Determine the (x, y) coordinate at the center of the cell enclosing the given text.  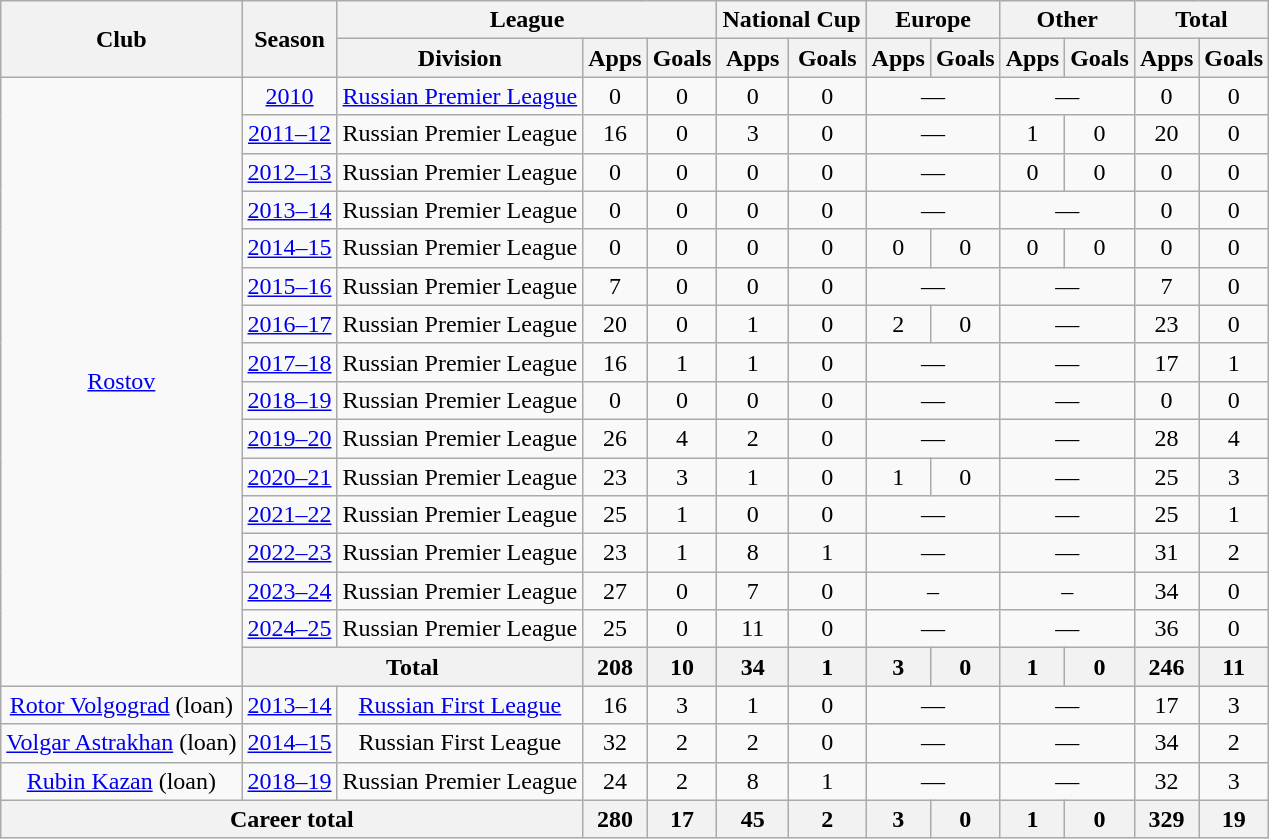
36 (1166, 629)
2010 (290, 96)
Division (460, 58)
280 (615, 819)
24 (615, 781)
National Cup (792, 20)
27 (615, 591)
Career total (292, 819)
2021–22 (290, 515)
2011–12 (290, 134)
Club (122, 39)
Rubin Kazan (loan) (122, 781)
Rostov (122, 382)
28 (1166, 438)
31 (1166, 553)
2019–20 (290, 438)
246 (1166, 667)
2016–17 (290, 324)
2012–13 (290, 172)
Volgar Astrakhan (loan) (122, 743)
208 (615, 667)
2023–24 (290, 591)
2017–18 (290, 362)
10 (682, 667)
2024–25 (290, 629)
Other (1067, 20)
Europe (933, 20)
2015–16 (290, 286)
19 (1234, 819)
2022–23 (290, 553)
League (527, 20)
Season (290, 39)
Rotor Volgograd (loan) (122, 705)
26 (615, 438)
2020–21 (290, 477)
329 (1166, 819)
45 (753, 819)
